Output the [X, Y] coordinate of the center of the cell containing the given text.  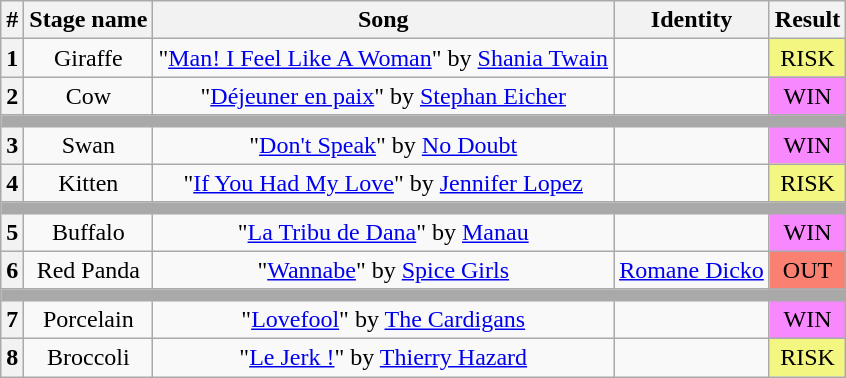
Red Panda [88, 270]
8 [12, 357]
Swan [88, 145]
Identity [692, 20]
"Wannabe" by Spice Girls [384, 270]
"Man! I Feel Like A Woman" by Shania Twain [384, 58]
"If You Had My Love" by Jennifer Lopez [384, 183]
"Déjeuner en paix" by Stephan Eicher [384, 96]
7 [12, 319]
Song [384, 20]
Giraffe [88, 58]
Romane Dicko [692, 270]
5 [12, 232]
Kitten [88, 183]
Buffalo [88, 232]
4 [12, 183]
Cow [88, 96]
1 [12, 58]
Porcelain [88, 319]
"Don't Speak" by No Doubt [384, 145]
"Lovefool" by The Cardigans [384, 319]
# [12, 20]
"Le Jerk !" by Thierry Hazard [384, 357]
Stage name [88, 20]
Result [807, 20]
3 [12, 145]
"La Tribu de Dana" by Manau [384, 232]
Broccoli [88, 357]
2 [12, 96]
OUT [807, 270]
6 [12, 270]
